For the text-containing cell, return its midpoint in (X, Y) coordinate format. 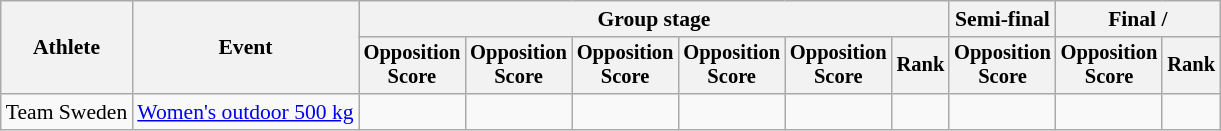
Athlete (67, 48)
Event (245, 48)
Semi-final (1002, 19)
Team Sweden (67, 112)
Women's outdoor 500 kg (245, 112)
Final / (1138, 19)
Group stage (654, 19)
